For the text-containing cell, return its midpoint in [x, y] coordinate format. 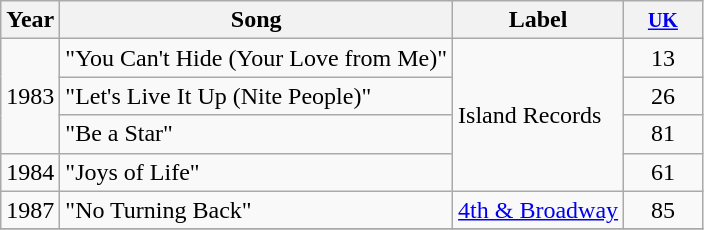
81 [664, 134]
Song [256, 20]
13 [664, 58]
1987 [30, 210]
61 [664, 172]
Island Records [538, 115]
Label [538, 20]
"No Turning Back" [256, 210]
85 [664, 210]
Year [30, 20]
4th & Broadway [538, 210]
"Be a Star" [256, 134]
"Joys of Life" [256, 172]
26 [664, 96]
1983 [30, 96]
"Let's Live It Up (Nite People)" [256, 96]
"You Can't Hide (Your Love from Me)" [256, 58]
UK [664, 20]
1984 [30, 172]
